Determine the (X, Y) coordinate at the center of the cell enclosing the given text.  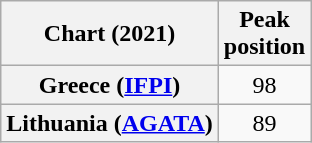
89 (264, 123)
Chart (2021) (110, 34)
Greece (IFPI) (110, 85)
Lithuania (AGATA) (110, 123)
98 (264, 85)
Peakposition (264, 34)
